Locate the cell with the specified text and output its [X, Y] center coordinate. 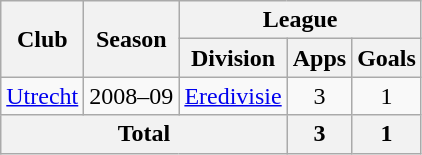
Club [42, 39]
Division [233, 58]
2008–09 [132, 96]
Total [144, 134]
Season [132, 39]
Eredivisie [233, 96]
Utrecht [42, 96]
Goals [387, 58]
League [300, 20]
Apps [319, 58]
